Return (x, y) of the center of cell containing provided text 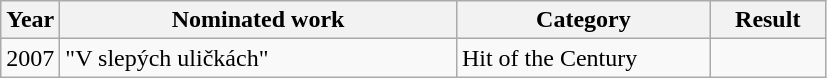
Nominated work (258, 20)
Category (583, 20)
"V slepých uličkách" (258, 58)
Hit of the Century (583, 58)
Year (30, 20)
2007 (30, 58)
Result (768, 20)
